Return the (X, Y) coordinate for the center point of the cell that contains the specified text.  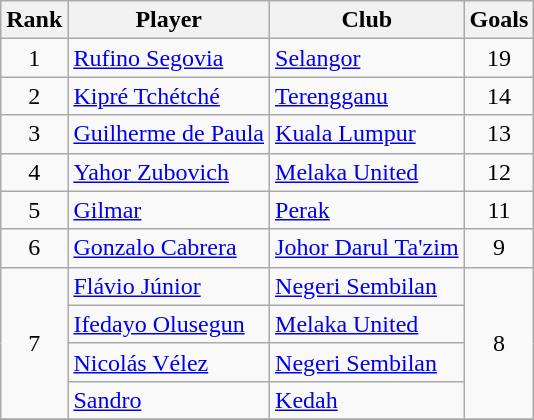
Gilmar (169, 210)
1 (34, 58)
Kedah (368, 400)
11 (499, 210)
Rufino Segovia (169, 58)
Johor Darul Ta'zim (368, 248)
Ifedayo Olusegun (169, 324)
7 (34, 343)
Kuala Lumpur (368, 134)
Goals (499, 20)
14 (499, 96)
Gonzalo Cabrera (169, 248)
Nicolás Vélez (169, 362)
Guilherme de Paula (169, 134)
Selangor (368, 58)
Yahor Zubovich (169, 172)
Player (169, 20)
12 (499, 172)
Kipré Tchétché (169, 96)
4 (34, 172)
3 (34, 134)
13 (499, 134)
Flávio Júnior (169, 286)
2 (34, 96)
6 (34, 248)
8 (499, 343)
19 (499, 58)
Terengganu (368, 96)
Sandro (169, 400)
Rank (34, 20)
5 (34, 210)
Perak (368, 210)
9 (499, 248)
Club (368, 20)
